Pinpoint the cell where the given text exists, returning its (x, y) midpoint coordinate. 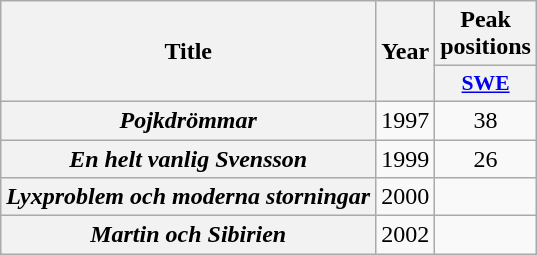
Pojkdrömmar (188, 120)
2002 (406, 235)
En helt vanlig Svensson (188, 159)
1999 (406, 159)
38 (486, 120)
1997 (406, 120)
Peak positions (486, 34)
SWE (486, 84)
Lyxproblem och moderna storningar (188, 197)
2000 (406, 197)
Year (406, 52)
Martin och Sibirien (188, 235)
Title (188, 52)
26 (486, 159)
